Return [x, y] of the center of cell containing provided text 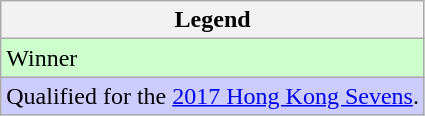
Winner [213, 58]
Qualified for the 2017 Hong Kong Sevens. [213, 96]
Legend [213, 20]
